Detect which cell encompasses the target text, then output its [x, y] center coordinate. 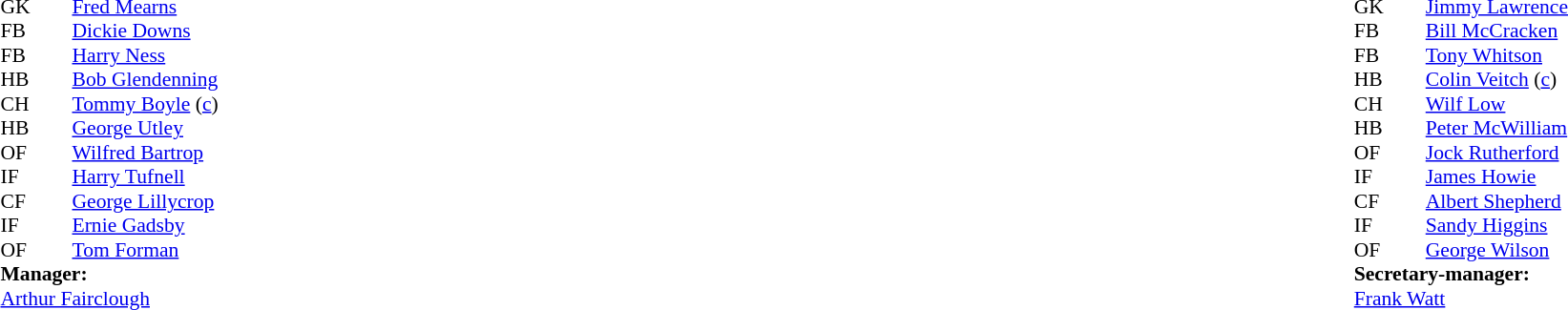
Tommy Boyle (c) [216, 104]
Ernie Gadsby [216, 226]
Dickie Downs [216, 31]
Harry Tufnell [216, 176]
Manager: [674, 274]
Tom Forman [216, 250]
Bob Glendenning [216, 79]
George Lillycrop [216, 201]
Wilfred Bartrop [216, 153]
George Utley [216, 129]
Harry Ness [216, 55]
